Return the (X, Y) coordinate for the center point of the cell that contains the specified text.  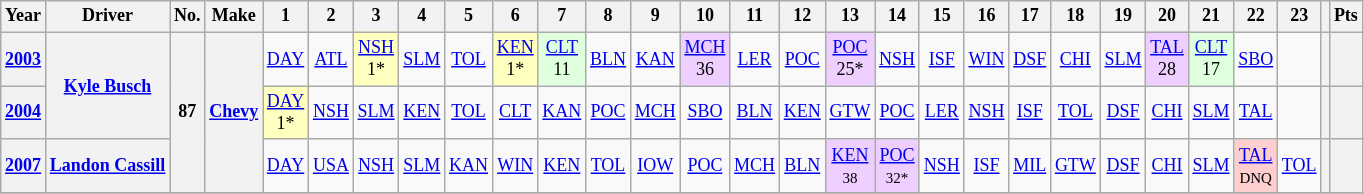
22 (1256, 16)
7 (562, 16)
KEN38 (850, 166)
IOW (655, 166)
15 (942, 16)
5 (469, 16)
2 (332, 16)
4 (422, 16)
6 (515, 16)
POC32* (898, 166)
1 (286, 16)
CLT11 (562, 59)
19 (1123, 16)
Pts (1346, 16)
MCH36 (705, 59)
Landon Cassill (107, 166)
ATL (332, 59)
Driver (107, 16)
Year (24, 16)
DAY1* (286, 113)
Make (234, 16)
TALDNQ (1256, 166)
CLT (515, 113)
11 (755, 16)
20 (1167, 16)
2007 (24, 166)
CLT17 (1211, 59)
USA (332, 166)
3 (376, 16)
16 (986, 16)
17 (1030, 16)
NSH1* (376, 59)
14 (898, 16)
POC25* (850, 59)
No. (188, 16)
13 (850, 16)
2003 (24, 59)
9 (655, 16)
21 (1211, 16)
KEN1* (515, 59)
8 (608, 16)
Kyle Busch (107, 86)
Chevy (234, 112)
18 (1076, 16)
TAL28 (1167, 59)
12 (802, 16)
87 (188, 112)
23 (1300, 16)
2004 (24, 113)
TAL (1256, 113)
10 (705, 16)
MIL (1030, 166)
